Detect which cell encompasses the target text, then output its [X, Y] center coordinate. 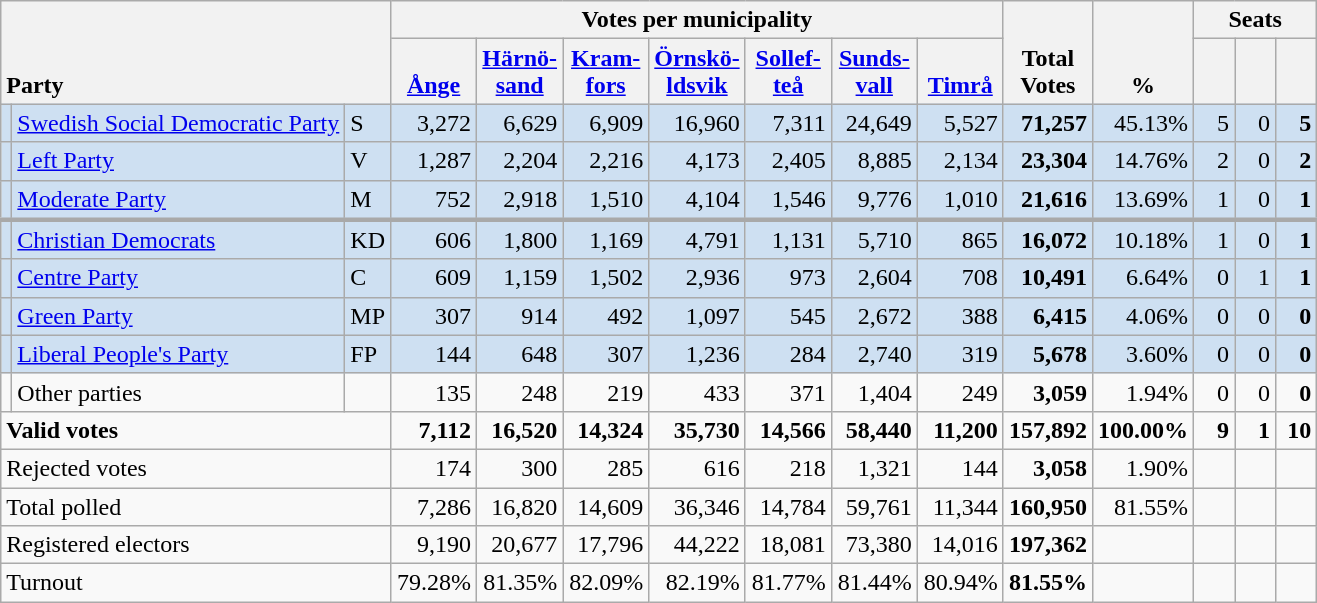
174 [434, 468]
2,134 [960, 161]
58,440 [874, 430]
2,672 [874, 316]
6,415 [1048, 316]
11,344 [960, 507]
865 [960, 240]
Moderate Party [178, 200]
Registered electors [196, 545]
14,566 [788, 430]
20,677 [520, 545]
16,072 [1048, 240]
219 [606, 392]
973 [788, 278]
752 [434, 200]
1,169 [606, 240]
82.19% [697, 583]
10.18% [1142, 240]
4,791 [697, 240]
6,909 [606, 123]
36,346 [697, 507]
Valid votes [196, 430]
Left Party [178, 161]
1,800 [520, 240]
MP [368, 316]
6,629 [520, 123]
Other parties [178, 392]
11,200 [960, 430]
3,058 [1048, 468]
14,784 [788, 507]
248 [520, 392]
Liberal People's Party [178, 354]
157,892 [1048, 430]
4,104 [697, 200]
44,222 [697, 545]
1,010 [960, 200]
16,520 [520, 430]
10,491 [1048, 278]
45.13% [1142, 123]
1,287 [434, 161]
5,710 [874, 240]
4.06% [1142, 316]
10 [1296, 430]
285 [606, 468]
218 [788, 468]
Rejected votes [196, 468]
1,236 [697, 354]
1,404 [874, 392]
914 [520, 316]
% [1142, 52]
388 [960, 316]
80.94% [960, 583]
1,131 [788, 240]
2,918 [520, 200]
100.00% [1142, 430]
2,740 [874, 354]
Turnout [196, 583]
M [368, 200]
Party [196, 52]
79.28% [434, 583]
433 [697, 392]
1.90% [1142, 468]
16,960 [697, 123]
1,546 [788, 200]
Centre Party [178, 278]
81.35% [520, 583]
609 [434, 278]
Total Votes [1048, 52]
81.44% [874, 583]
1,159 [520, 278]
Swedish Social Democratic Party [178, 123]
9,190 [434, 545]
5,678 [1048, 354]
S [368, 123]
Ånge [434, 72]
71,257 [1048, 123]
1,502 [606, 278]
14,609 [606, 507]
17,796 [606, 545]
Sunds- vall [874, 72]
9 [1214, 430]
3,272 [434, 123]
Kram- fors [606, 72]
1,321 [874, 468]
2,604 [874, 278]
14.76% [1142, 161]
197,362 [1048, 545]
Votes per municipality [698, 20]
249 [960, 392]
24,649 [874, 123]
Sollef- teå [788, 72]
545 [788, 316]
14,324 [606, 430]
6.64% [1142, 278]
492 [606, 316]
300 [520, 468]
35,730 [697, 430]
8,885 [874, 161]
FP [368, 354]
Örnskö- ldsvik [697, 72]
Härnö- sand [520, 72]
2,204 [520, 161]
1,510 [606, 200]
135 [434, 392]
13.69% [1142, 200]
9,776 [874, 200]
284 [788, 354]
7,311 [788, 123]
21,616 [1048, 200]
V [368, 161]
4,173 [697, 161]
16,820 [520, 507]
18,081 [788, 545]
5,527 [960, 123]
371 [788, 392]
KD [368, 240]
2,936 [697, 278]
14,016 [960, 545]
708 [960, 278]
81.77% [788, 583]
C [368, 278]
606 [434, 240]
160,950 [1048, 507]
2,216 [606, 161]
73,380 [874, 545]
1.94% [1142, 392]
Seats [1254, 20]
Green Party [178, 316]
Total polled [196, 507]
82.09% [606, 583]
3,059 [1048, 392]
59,761 [874, 507]
616 [697, 468]
1,097 [697, 316]
7,286 [434, 507]
23,304 [1048, 161]
2,405 [788, 161]
319 [960, 354]
Christian Democrats [178, 240]
7,112 [434, 430]
Timrå [960, 72]
648 [520, 354]
3.60% [1142, 354]
